Find where the given text appears and provide that cell's center as (X, Y) coordinate. 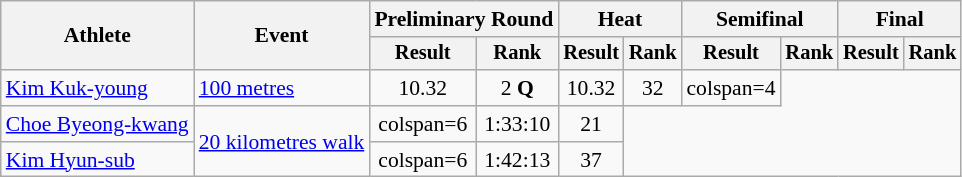
Kim Kuk-young (98, 88)
20 kilometres walk (282, 142)
Heat (620, 19)
100 metres (282, 88)
Final (900, 19)
Choe Byeong-kwang (98, 124)
colspan=6 (422, 124)
Athlete (98, 36)
Event (282, 36)
colspan=4 (730, 88)
Preliminary Round (464, 19)
2 Q (517, 88)
1:33:10 (517, 124)
32 (653, 88)
21 (591, 124)
Semifinal (760, 19)
